Return the [X, Y] coordinate for the center point of the cell that contains the specified text.  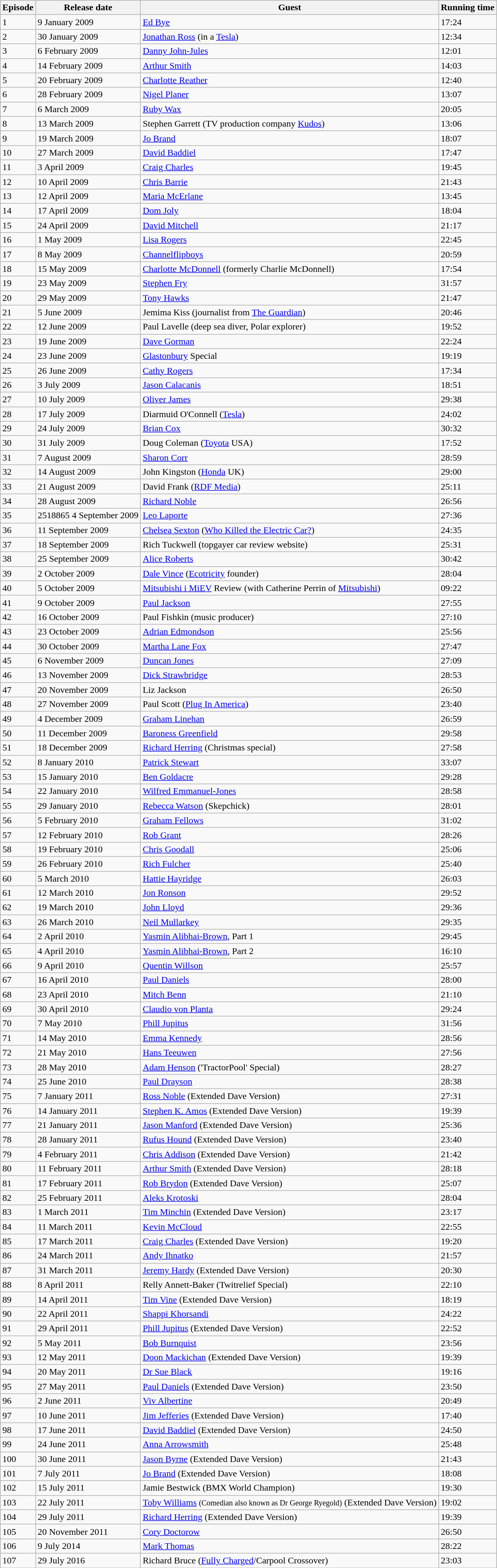
Oliver James [290, 399]
9 January 2009 [88, 22]
2 April 2010 [88, 937]
88 [18, 1285]
18:08 [468, 1473]
62 [18, 908]
25:11 [468, 487]
23:17 [468, 1212]
Adam Henson ('TractorPool' Special) [290, 1067]
29 April 2011 [88, 1328]
85 [18, 1241]
Baroness Greenfield [290, 733]
4 December 2009 [88, 719]
25 June 2010 [88, 1081]
31 March 2011 [88, 1270]
16 April 2010 [88, 980]
52 [18, 762]
79 [18, 1154]
29 [18, 429]
Paul Fishkin (music producer) [290, 617]
8 May 2009 [88, 254]
Paul Daniels [290, 980]
59 [18, 864]
17:24 [468, 22]
70 [18, 1023]
24:02 [468, 414]
5 October 2009 [88, 588]
11 February 2011 [88, 1169]
Richard Herring (Extended Dave Version) [290, 1517]
5 May 2011 [88, 1343]
23 April 2010 [88, 994]
16 October 2009 [88, 617]
Glastonbury Special [290, 356]
53 [18, 777]
21:47 [468, 298]
27:10 [468, 617]
51 [18, 748]
12 March 2010 [88, 893]
Brian Cox [290, 429]
Guest [290, 8]
13 November 2009 [88, 675]
28 January 2011 [88, 1140]
Paul Drayson [290, 1081]
Mitsubishi i MiEV Review (with Catherine Perrin of Mitsubishi) [290, 588]
91 [18, 1328]
95 [18, 1386]
21 August 2009 [88, 487]
5 March 2010 [88, 878]
56 [18, 820]
27:55 [468, 602]
71 [18, 1038]
43 [18, 631]
25:07 [468, 1183]
54 [18, 791]
22 [18, 327]
John Lloyd [290, 908]
30:32 [468, 429]
6 November 2009 [88, 661]
101 [18, 1473]
97 [18, 1415]
Arthur Smith [290, 66]
18:19 [468, 1299]
28:58 [468, 791]
100 [18, 1459]
28 May 2010 [88, 1067]
16 [18, 240]
15 January 2010 [88, 777]
25:31 [468, 545]
Jason Manford (Extended Dave Version) [290, 1125]
29:45 [468, 937]
99 [18, 1444]
John Kingston (Honda UK) [290, 472]
80 [18, 1169]
24 June 2011 [88, 1444]
11 December 2009 [88, 733]
22:55 [468, 1227]
19:20 [468, 1241]
18:51 [468, 385]
David Baddiel [290, 153]
8 [18, 124]
Maria McErlane [290, 196]
12 June 2009 [88, 327]
92 [18, 1343]
13:07 [468, 95]
Jamie Bestwick (BMX World Champion) [290, 1488]
David Mitchell [290, 225]
17:34 [468, 370]
23 June 2009 [88, 356]
17 June 2011 [88, 1430]
18 September 2009 [88, 545]
Richard Bruce (Fully Charged/Carpool Crossover) [290, 1560]
30 June 2011 [88, 1459]
20 November 2009 [88, 690]
Danny John-Jules [290, 51]
27:47 [468, 646]
7 August 2009 [88, 458]
22 July 2011 [88, 1502]
25 September 2009 [88, 559]
19:45 [468, 167]
49 [18, 719]
22 January 2010 [88, 791]
39 [18, 574]
Anna Arrowsmith [290, 1444]
8 January 2010 [88, 762]
11 [18, 167]
Mitch Benn [290, 994]
20:05 [468, 109]
Claudio von Planta [290, 1009]
64 [18, 937]
98 [18, 1430]
22 April 2011 [88, 1314]
72 [18, 1052]
Lisa Rogers [290, 240]
23 [18, 341]
Stephen Garrett (TV production company Kudos) [290, 124]
13:45 [468, 196]
2518865 4 September 2009 [88, 516]
Ed Bye [290, 22]
23:56 [468, 1343]
21 January 2011 [88, 1125]
102 [18, 1488]
36 [18, 530]
19:30 [468, 1488]
Shappi Khorsandi [290, 1314]
32 [18, 472]
26 June 2009 [88, 370]
Dave Gorman [290, 341]
3 April 2009 [88, 167]
75 [18, 1096]
26 [18, 385]
Arthur Smith (Extended Dave Version) [290, 1169]
15 May 2009 [88, 269]
Hattie Hayridge [290, 878]
29:52 [468, 893]
20 November 2011 [88, 1531]
Cathy Rogers [290, 370]
12:34 [468, 37]
19:02 [468, 1502]
Wilfred Emmanuel-Jones [290, 791]
Yasmin Alibhai-Brown, Part 2 [290, 951]
25:56 [468, 631]
18 [18, 269]
7 [18, 109]
14 [18, 211]
17:54 [468, 269]
17 [18, 254]
09:22 [468, 588]
Andy Ihnatko [290, 1256]
77 [18, 1125]
Jason Byrne (Extended Dave Version) [290, 1459]
Dale Vince (Ecotricity founder) [290, 574]
14 August 2009 [88, 472]
103 [18, 1502]
89 [18, 1299]
28 February 2009 [88, 95]
60 [18, 878]
23 May 2009 [88, 283]
48 [18, 704]
22:24 [468, 341]
106 [18, 1546]
19 March 2009 [88, 138]
25:57 [468, 966]
12 [18, 182]
41 [18, 602]
25 February 2011 [88, 1198]
Aleks Krotoski [290, 1198]
4 [18, 66]
9 April 2010 [88, 966]
Paul Jackson [290, 602]
Charlotte McDonnell (formerly Charlie McDonnell) [290, 269]
14 February 2009 [88, 66]
45 [18, 661]
Phill Jupitus (Extended Dave Version) [290, 1328]
17 July 2009 [88, 414]
Viv Albertine [290, 1401]
26:56 [468, 501]
28:26 [468, 835]
Rich Tuckwell (topgayer car review website) [290, 545]
24:50 [468, 1430]
17:52 [468, 443]
Chris Barrie [290, 182]
19 February 2010 [88, 849]
27:58 [468, 748]
Rebecca Watson (Skepchick) [290, 806]
Jonathan Ross (in a Tesla) [290, 37]
28:01 [468, 806]
26:03 [468, 878]
5 June 2009 [88, 312]
107 [18, 1560]
7 July 2011 [88, 1473]
2 [18, 37]
Richard Noble [290, 501]
Episode [18, 8]
24 [18, 356]
Jo Brand (Extended Dave Version) [290, 1473]
86 [18, 1256]
David Baddiel (Extended Dave Version) [290, 1430]
Rich Fulcher [290, 864]
Nigel Planer [290, 95]
1 [18, 22]
28:59 [468, 458]
Alice Roberts [290, 559]
25:40 [468, 864]
Leo Laporte [290, 516]
44 [18, 646]
31 July 2009 [88, 443]
18:07 [468, 138]
10 [18, 153]
27 November 2009 [88, 704]
28:00 [468, 980]
5 [18, 80]
18 December 2009 [88, 748]
Ross Noble (Extended Dave Version) [290, 1096]
13 March 2009 [88, 124]
11 March 2011 [88, 1227]
Adrian Edmondson [290, 631]
Jo Brand [290, 138]
27 March 2009 [88, 153]
30 October 2009 [88, 646]
31:02 [468, 820]
69 [18, 1009]
17 April 2009 [88, 211]
29 January 2010 [88, 806]
12:40 [468, 80]
8 April 2011 [88, 1285]
7 May 2010 [88, 1023]
28:27 [468, 1067]
27 May 2011 [88, 1386]
28 [18, 414]
Jon Ronson [290, 893]
Sharon Corr [290, 458]
Duncan Jones [290, 661]
Paul Lavelle (deep sea diver, Polar explorer) [290, 327]
57 [18, 835]
40 [18, 588]
14:03 [468, 66]
21:17 [468, 225]
38 [18, 559]
Tim Minchin (Extended Dave Version) [290, 1212]
68 [18, 994]
Mark Thomas [290, 1546]
Richard Herring (Christmas special) [290, 748]
78 [18, 1140]
19:52 [468, 327]
20 [18, 298]
22:45 [468, 240]
Craig Charles [290, 167]
19 March 2010 [88, 908]
Relly Annett-Baker (Twitrelief Special) [290, 1285]
Dr Sue Black [290, 1372]
28:56 [468, 1038]
81 [18, 1183]
19:19 [468, 356]
12:01 [468, 51]
28:53 [468, 675]
Graham Fellows [290, 820]
15 July 2011 [88, 1488]
Kevin McCloud [290, 1227]
74 [18, 1081]
28:18 [468, 1169]
Jason Calacanis [290, 385]
30 [18, 443]
26:59 [468, 719]
6 February 2009 [88, 51]
3 July 2009 [88, 385]
31:57 [468, 283]
5 February 2010 [88, 820]
Chris Goodall [290, 849]
20:30 [468, 1270]
Jemima Kiss (journalist from The Guardian) [290, 312]
26 March 2010 [88, 922]
Neil Mullarkey [290, 922]
55 [18, 806]
83 [18, 1212]
28:22 [468, 1546]
Dom Joly [290, 211]
29:28 [468, 777]
21 May 2010 [88, 1052]
Tony Hawks [290, 298]
24:22 [468, 1314]
Quentin Willson [290, 966]
17 March 2011 [88, 1241]
31:56 [468, 1023]
65 [18, 951]
Tim Vine (Extended Dave Version) [290, 1299]
46 [18, 675]
Channelflipboys [290, 254]
14 April 2011 [88, 1299]
Rob Brydon (Extended Dave Version) [290, 1183]
87 [18, 1270]
63 [18, 922]
19 June 2009 [88, 341]
9 October 2009 [88, 602]
24:35 [468, 530]
10 April 2009 [88, 182]
29:00 [468, 472]
94 [18, 1372]
Ben Goldacre [290, 777]
24 July 2009 [88, 429]
Ruby Wax [290, 109]
20:46 [468, 312]
25:48 [468, 1444]
37 [18, 545]
29 May 2009 [88, 298]
27:56 [468, 1052]
104 [18, 1517]
Phill Jupitus [290, 1023]
90 [18, 1314]
1 May 2009 [88, 240]
Jim Jefferies (Extended Dave Version) [290, 1415]
Chelsea Sexton (Who Killed the Electric Car?) [290, 530]
20 May 2011 [88, 1372]
23 October 2009 [88, 631]
21:42 [468, 1154]
27 [18, 399]
66 [18, 966]
1 March 2011 [88, 1212]
10 July 2009 [88, 399]
Chris Addison (Extended Dave Version) [290, 1154]
30 January 2009 [88, 37]
29:38 [468, 399]
Paul Daniels (Extended Dave Version) [290, 1386]
20 February 2009 [88, 80]
42 [18, 617]
4 April 2010 [88, 951]
Release date [88, 8]
24 April 2009 [88, 225]
6 March 2009 [88, 109]
Martha Lane Fox [290, 646]
12 February 2010 [88, 835]
Charlotte Reather [290, 80]
13 [18, 196]
2 October 2009 [88, 574]
23:50 [468, 1386]
14 January 2011 [88, 1111]
11 September 2009 [88, 530]
50 [18, 733]
21:10 [468, 994]
33:07 [468, 762]
19 [18, 283]
22:52 [468, 1328]
58 [18, 849]
22:10 [468, 1285]
17:40 [468, 1415]
10 June 2011 [88, 1415]
12 April 2009 [88, 196]
76 [18, 1111]
33 [18, 487]
29 July 2011 [88, 1517]
Hans Teeuwen [290, 1052]
2 June 2011 [88, 1401]
96 [18, 1401]
Rob Grant [290, 835]
9 July 2014 [88, 1546]
67 [18, 980]
29:35 [468, 922]
31 [18, 458]
25 [18, 370]
Toby Williams (Comedian also known as Dr George Ryegold) (Extended Dave Version) [290, 1502]
Jeremy Hardy (Extended Dave Version) [290, 1270]
30:42 [468, 559]
20:49 [468, 1401]
21:57 [468, 1256]
105 [18, 1531]
Doon Mackichan (Extended Dave Version) [290, 1358]
30 April 2010 [88, 1009]
Dick Strawbridge [290, 675]
Emma Kennedy [290, 1038]
Doug Coleman (Toyota USA) [290, 443]
19:16 [468, 1372]
15 [18, 225]
16:10 [468, 951]
21 [18, 312]
Patrick Stewart [290, 762]
David Frank (RDF Media) [290, 487]
Cory Doctorow [290, 1531]
26 February 2010 [88, 864]
27:36 [468, 516]
73 [18, 1067]
35 [18, 516]
13:06 [468, 124]
29:36 [468, 908]
Graham Linehan [290, 719]
4 February 2011 [88, 1154]
27:31 [468, 1096]
Running time [468, 8]
9 [18, 138]
Liz Jackson [290, 690]
Diarmuid O'Connell (Tesla) [290, 414]
17:47 [468, 153]
Rufus Hound (Extended Dave Version) [290, 1140]
Stephen K. Amos (Extended Dave Version) [290, 1111]
23:03 [468, 1560]
29:58 [468, 733]
47 [18, 690]
Craig Charles (Extended Dave Version) [290, 1241]
12 May 2011 [88, 1358]
7 January 2011 [88, 1096]
3 [18, 51]
34 [18, 501]
29 July 2016 [88, 1560]
93 [18, 1358]
29:24 [468, 1009]
25:36 [468, 1125]
82 [18, 1198]
17 February 2011 [88, 1183]
Yasmin Alibhai-Brown, Part 1 [290, 937]
28:38 [468, 1081]
84 [18, 1227]
61 [18, 893]
20:59 [468, 254]
25:06 [468, 849]
28 August 2009 [88, 501]
Stephen Fry [290, 283]
6 [18, 95]
24 March 2011 [88, 1256]
Paul Scott (Plug In America) [290, 704]
18:04 [468, 211]
27:09 [468, 661]
Bob Burnquist [290, 1343]
14 May 2010 [88, 1038]
